Output the [x, y] coordinate of the center of the cell containing the given text.  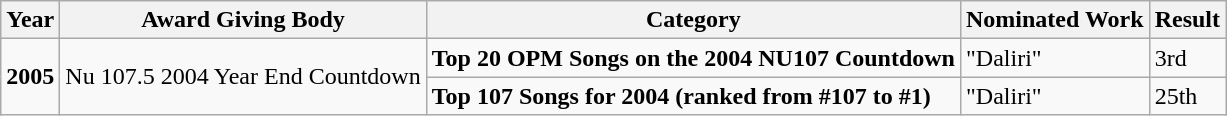
Year [30, 20]
2005 [30, 77]
Top 107 Songs for 2004 (ranked from #107 to #1) [693, 96]
Top 20 OPM Songs on the 2004 NU107 Countdown [693, 58]
Award Giving Body [243, 20]
25th [1187, 96]
Nominated Work [1054, 20]
3rd [1187, 58]
Result [1187, 20]
Category [693, 20]
Nu 107.5 2004 Year End Countdown [243, 77]
